From the cell containing the given text, extract its center point as (x, y) coordinate. 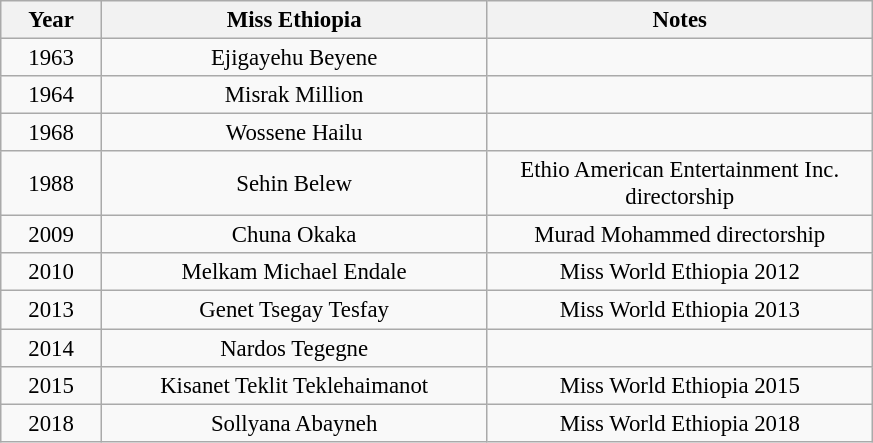
Miss World Ethiopia 2013 (680, 310)
Miss World Ethiopia 2012 (680, 273)
2009 (52, 235)
1988 (52, 184)
1968 (52, 133)
Sehin Belew (294, 184)
Misrak Million (294, 95)
Ethio American Entertainment Inc. directorship (680, 184)
2013 (52, 310)
Wossene Hailu (294, 133)
Genet Tsegay Tesfay (294, 310)
1964 (52, 95)
Notes (680, 20)
Miss Ethiopia (294, 20)
1963 (52, 58)
Nardos Tegegne (294, 348)
Murad Mohammed directorship (680, 235)
Miss World Ethiopia 2015 (680, 385)
2014 (52, 348)
2015 (52, 385)
Miss World Ethiopia 2018 (680, 423)
Year (52, 20)
2010 (52, 273)
Melkam Michael Endale (294, 273)
Ejigayehu Beyene (294, 58)
Kisanet Teklit Teklehaimanot (294, 385)
2018 (52, 423)
Chuna Okaka (294, 235)
Sollyana Abayneh (294, 423)
